Identify which cell holds the provided text, then report its (X, Y) central coordinate. 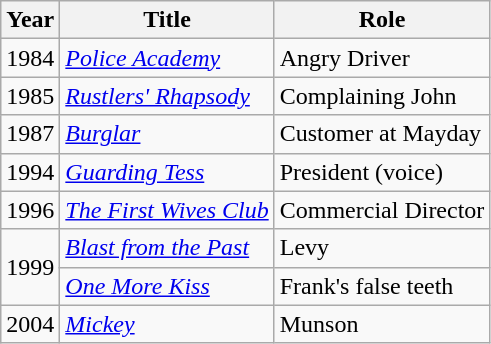
1999 (30, 267)
Mickey (167, 324)
2004 (30, 324)
1985 (30, 96)
Customer at Mayday (382, 134)
President (voice) (382, 172)
Guarding Tess (167, 172)
1994 (30, 172)
One More Kiss (167, 286)
Burglar (167, 134)
Police Academy (167, 58)
Rustlers' Rhapsody (167, 96)
The First Wives Club (167, 210)
1984 (30, 58)
Complaining John (382, 96)
Role (382, 20)
Munson (382, 324)
Commercial Director (382, 210)
Levy (382, 248)
Year (30, 20)
1996 (30, 210)
Title (167, 20)
Blast from the Past (167, 248)
1987 (30, 134)
Angry Driver (382, 58)
Frank's false teeth (382, 286)
